For the text-containing cell, return its midpoint in (x, y) coordinate format. 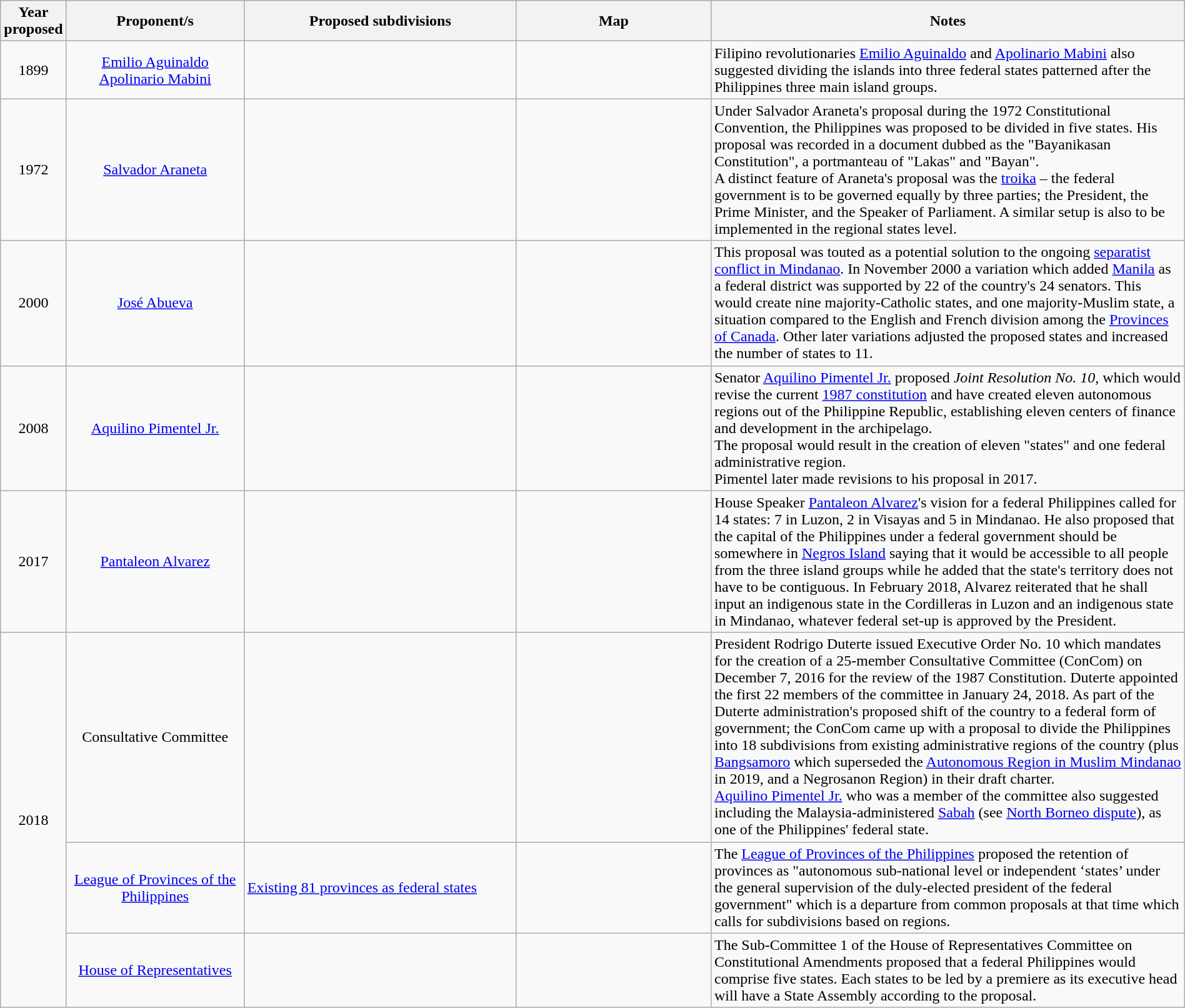
2000 (34, 303)
Proponent/s (155, 21)
Aquilino Pimentel Jr. (155, 428)
Existing 81 provinces as federal states (380, 887)
Map (614, 21)
Salvador Araneta (155, 170)
League of Provinces of the Philippines (155, 887)
José Abueva (155, 303)
1972 (34, 170)
2018 (34, 820)
Pantaleon Alvarez (155, 561)
Consultative Committee (155, 737)
2008 (34, 428)
House of Representatives (155, 970)
Emilio AguinaldoApolinario Mabini (155, 70)
Notes (947, 21)
1899 (34, 70)
Proposed subdivisions (380, 21)
Year proposed (34, 21)
2017 (34, 561)
